Return the (X, Y) coordinate for the center point of the cell that contains the specified text.  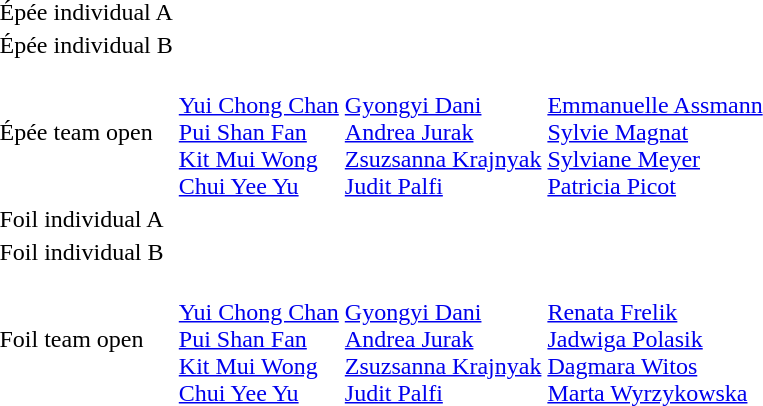
Gyongyi Dani Andrea Jurak Zsuzsanna Krajnyak Judit Palfi (443, 132)
Yui Chong Chan Pui Shan Fan Kit Mui Wong Chui Yee Yu (258, 132)
